Detect which cell encompasses the target text, then output its [X, Y] center coordinate. 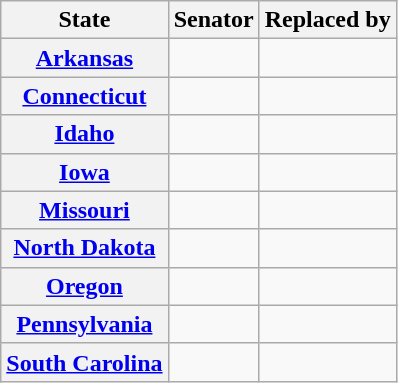
Iowa [84, 172]
North Dakota [84, 248]
Senator [214, 20]
Missouri [84, 210]
State [84, 20]
South Carolina [84, 362]
Connecticut [84, 96]
Arkansas [84, 58]
Idaho [84, 134]
Oregon [84, 286]
Replaced by [328, 20]
Pennsylvania [84, 324]
